Find where the given text appears and provide that cell's center as [x, y] coordinate. 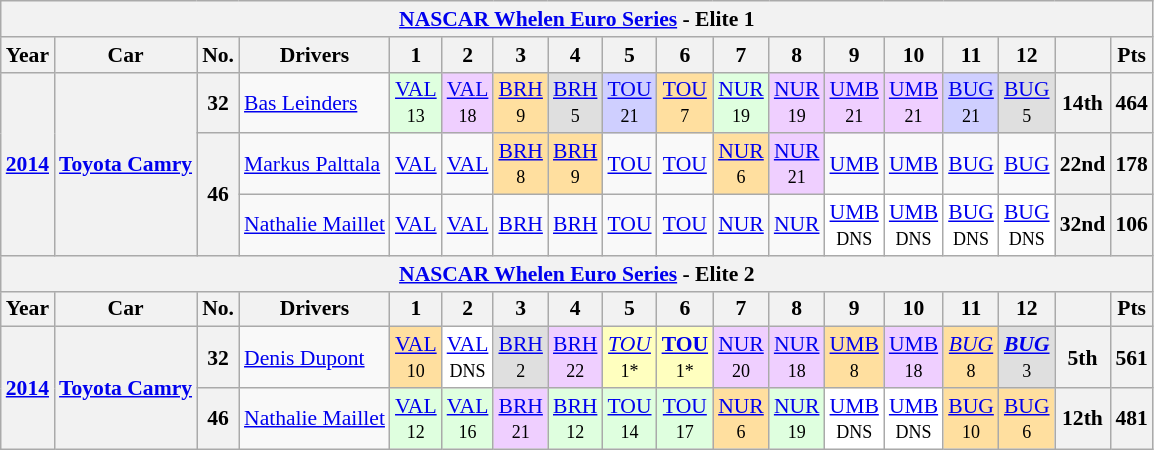
561 [1132, 358]
BUG10 [971, 418]
NUR18 [797, 358]
NASCAR Whelen Euro Series - Elite 2 [577, 274]
TOU17 [686, 418]
Bas Leinders [314, 102]
Markus Palttala [314, 164]
5th [1083, 358]
TOU7 [686, 102]
VAL18 [468, 102]
TOU14 [629, 418]
BUG3 [1027, 358]
BRH22 [576, 358]
BUG21 [971, 102]
BRH2 [520, 358]
VALDNS [468, 358]
VAL10 [416, 358]
NUR20 [741, 358]
BRH21 [520, 418]
BUG6 [1027, 418]
UMB8 [854, 358]
Denis Dupont [314, 358]
32nd [1083, 226]
BUG8 [971, 358]
BRH8 [520, 164]
NASCAR Whelen Euro Series - Elite 1 [577, 19]
14th [1083, 102]
106 [1132, 226]
BRH12 [576, 418]
VAL13 [416, 102]
NUR21 [797, 164]
12th [1083, 418]
VAL12 [416, 418]
464 [1132, 102]
VAL16 [468, 418]
TOU21 [629, 102]
BRH5 [576, 102]
178 [1132, 164]
UMB18 [914, 358]
22nd [1083, 164]
481 [1132, 418]
BUG5 [1027, 102]
